Search for the cell housing the specified text and yield its (x, y) center coordinate. 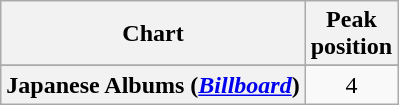
Chart (153, 34)
Japanese Albums (Billboard) (153, 85)
Peakposition (351, 34)
4 (351, 85)
